Extract the (X, Y) coordinate from the center of the cell holding the provided text.  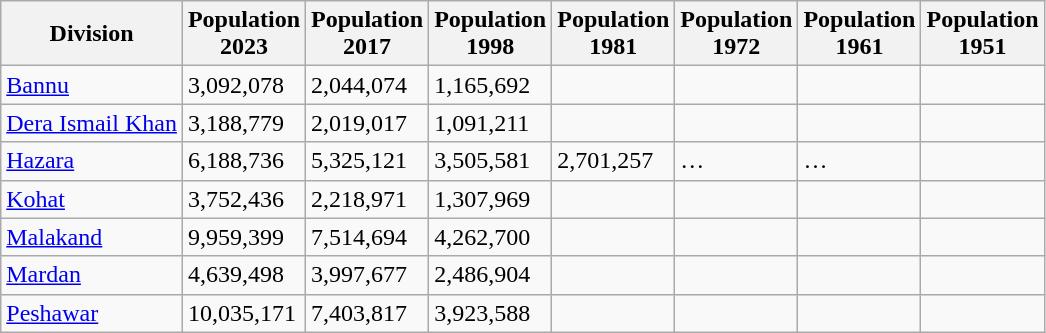
5,325,121 (368, 161)
Dera Ismail Khan (92, 123)
10,035,171 (244, 313)
3,188,779 (244, 123)
7,403,817 (368, 313)
Population2023 (244, 34)
1,091,211 (490, 123)
Population1981 (614, 34)
Bannu (92, 85)
2,044,074 (368, 85)
3,923,588 (490, 313)
2,019,017 (368, 123)
Hazara (92, 161)
Division (92, 34)
Mardan (92, 275)
1,307,969 (490, 199)
3,092,078 (244, 85)
Population1961 (860, 34)
Peshawar (92, 313)
6,188,736 (244, 161)
Malakand (92, 237)
4,639,498 (244, 275)
9,959,399 (244, 237)
2,218,971 (368, 199)
2,701,257 (614, 161)
Population2017 (368, 34)
3,505,581 (490, 161)
7,514,694 (368, 237)
Population1951 (982, 34)
Kohat (92, 199)
1,165,692 (490, 85)
4,262,700 (490, 237)
3,752,436 (244, 199)
Population1998 (490, 34)
3,997,677 (368, 275)
2,486,904 (490, 275)
Population1972 (736, 34)
